Pinpoint the cell where the given text exists, returning its (X, Y) midpoint coordinate. 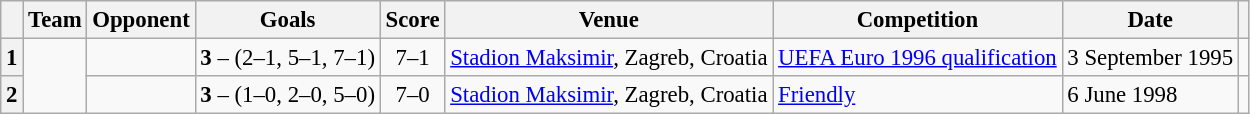
Venue (609, 20)
3 September 1995 (1150, 58)
6 June 1998 (1150, 95)
Opponent (141, 20)
7–0 (412, 95)
UEFA Euro 1996 qualification (918, 58)
Score (412, 20)
Goals (288, 20)
Team (55, 20)
Competition (918, 20)
Date (1150, 20)
3 – (2–1, 5–1, 7–1) (288, 58)
3 – (1–0, 2–0, 5–0) (288, 95)
2 (12, 95)
7–1 (412, 58)
1 (12, 58)
Friendly (918, 95)
